Identify which cell holds the provided text, then report its (x, y) central coordinate. 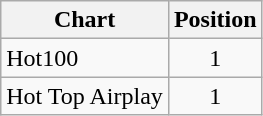
Hot100 (85, 58)
Position (215, 20)
Chart (85, 20)
Hot Top Airplay (85, 96)
